Extract the [x, y] coordinate from the center of the cell holding the provided text.  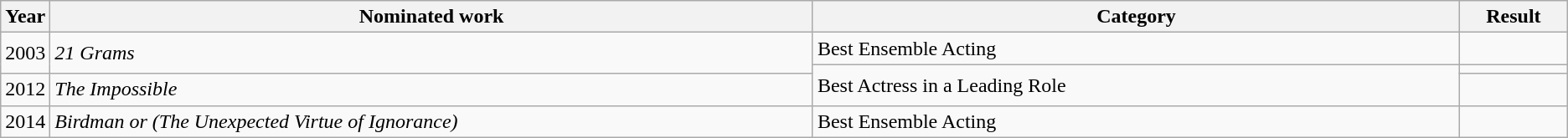
Nominated work [432, 17]
Best Actress in a Leading Role [1136, 85]
The Impossible [432, 89]
Category [1136, 17]
Year [25, 17]
21 Grams [432, 54]
2012 [25, 89]
Birdman or (The Unexpected Virtue of Ignorance) [432, 121]
Result [1514, 17]
2003 [25, 54]
2014 [25, 121]
